Determine the [X, Y] coordinate at the center of the cell enclosing the given text.  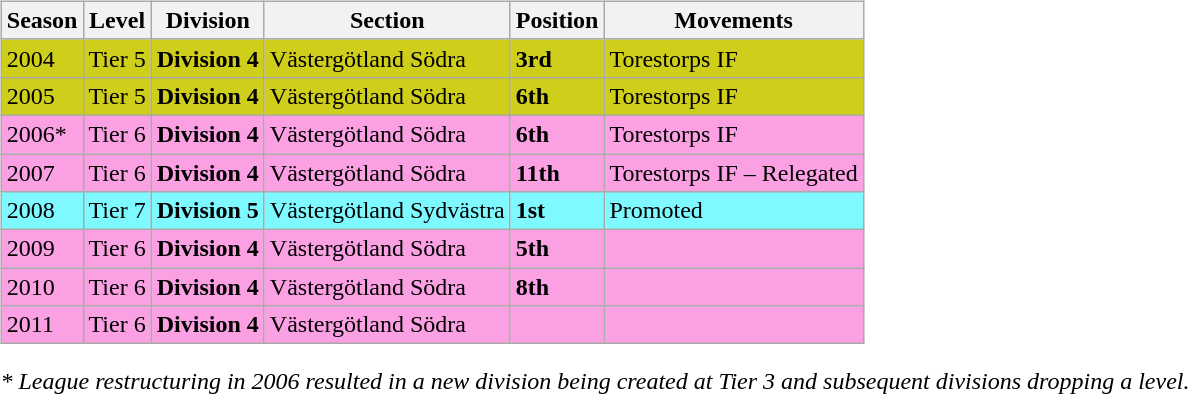
2010 [42, 287]
2008 [42, 211]
Section [387, 20]
Tier 7 [117, 211]
2009 [42, 249]
2006* [42, 134]
Movements [734, 20]
Position [557, 20]
Division [208, 20]
11th [557, 173]
5th [557, 249]
2004 [42, 58]
3rd [557, 58]
8th [557, 287]
2005 [42, 96]
Season [42, 20]
Västergötland Sydvästra [387, 211]
Level [117, 20]
Division 5 [208, 211]
2011 [42, 325]
1st [557, 211]
Torestorps IF – Relegated [734, 173]
Promoted [734, 211]
2007 [42, 173]
